Detect which cell encompasses the target text, then output its (x, y) center coordinate. 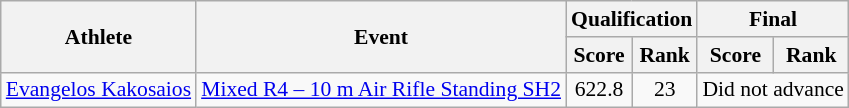
Athlete (98, 36)
Event (381, 36)
Final (773, 19)
Evangelos Kakosaios (98, 90)
23 (664, 90)
622.8 (599, 90)
Did not advance (773, 90)
Mixed R4 – 10 m Air Rifle Standing SH2 (381, 90)
Qualification (632, 19)
